Pinpoint the cell where the given text exists, returning its (X, Y) midpoint coordinate. 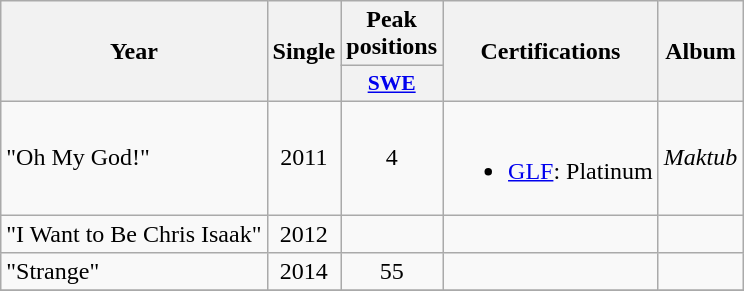
"Strange" (134, 272)
Album (700, 52)
Single (304, 52)
2014 (304, 272)
Year (134, 52)
"Oh My God!" (134, 158)
Maktub (700, 158)
Peak positions (392, 34)
SWE (392, 84)
"I Want to Be Chris Isaak" (134, 233)
GLF: Platinum (551, 158)
2011 (304, 158)
55 (392, 272)
2012 (304, 233)
4 (392, 158)
Certifications (551, 52)
